Identify which cell holds the provided text, then report its (X, Y) central coordinate. 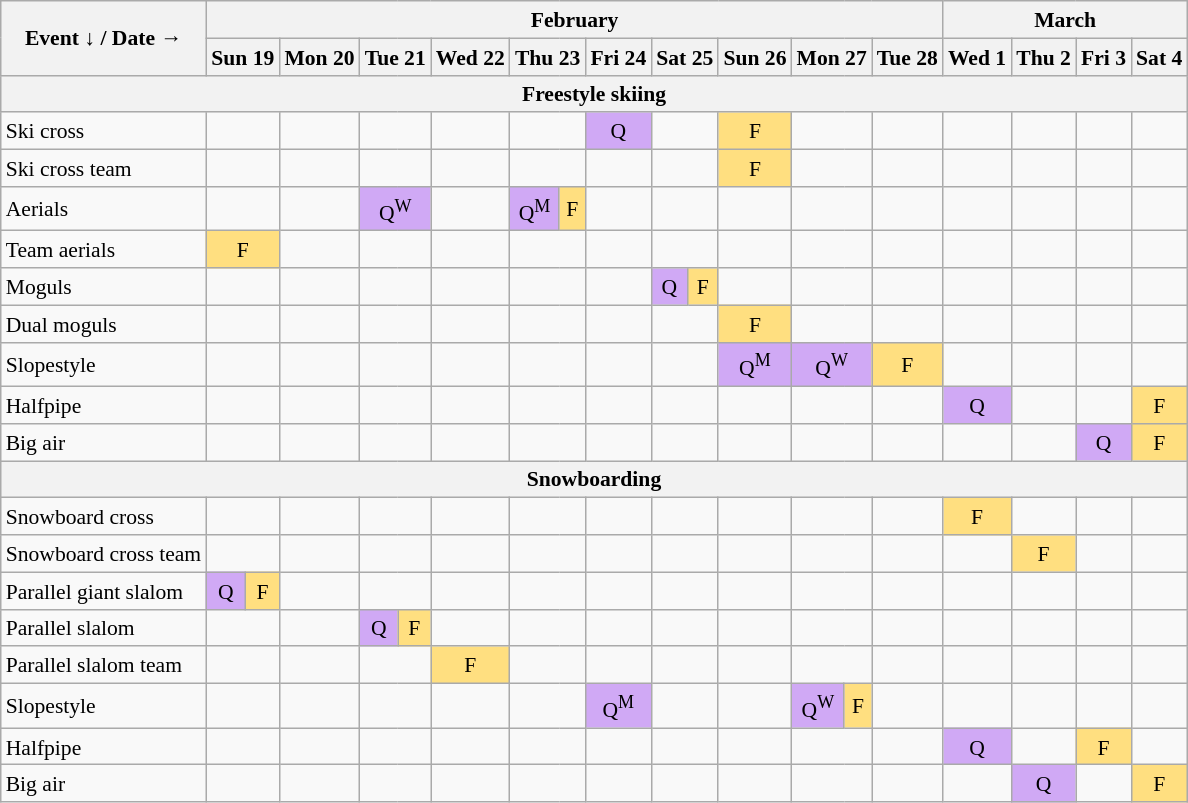
March (1065, 20)
February (574, 20)
Wed 22 (470, 56)
Freestyle skiing (594, 94)
Sat 25 (684, 56)
Aerials (104, 209)
Tue 28 (908, 56)
Sun 26 (754, 56)
Snowboard cross (104, 516)
Event ↓ / Date → (104, 38)
Fri 24 (618, 56)
Ski cross team (104, 168)
Moguls (104, 286)
Dual moguls (104, 324)
Sun 19 (242, 56)
Team aerials (104, 250)
Parallel slalom (104, 628)
Fri 3 (1104, 56)
Mon 27 (831, 56)
Sat 4 (1159, 56)
Thu 23 (548, 56)
Snowboarding (594, 480)
Parallel slalom team (104, 666)
Mon 20 (319, 56)
Wed 1 (977, 56)
Tue 21 (396, 56)
Thu 2 (1044, 56)
Snowboard cross team (104, 554)
Parallel giant slalom (104, 590)
Ski cross (104, 132)
